Search for the cell housing the specified text and yield its [X, Y] center coordinate. 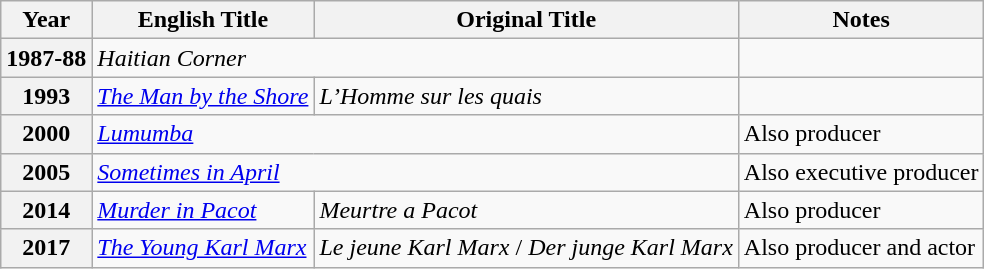
2005 [46, 172]
1993 [46, 96]
2000 [46, 134]
Meurtre a Pacot [526, 210]
The Man by the Shore [203, 96]
Also producer and actor [861, 248]
Sometimes in April [416, 172]
Also executive producer [861, 172]
Haitian Corner [416, 58]
L’Homme sur les quais [526, 96]
Original Title [526, 20]
1987-88 [46, 58]
2014 [46, 210]
Le jeune Karl Marx / Der junge Karl Marx [526, 248]
English Title [203, 20]
2017 [46, 248]
Lumumba [416, 134]
Year [46, 20]
The Young Karl Marx [203, 248]
Murder in Pacot [203, 210]
Notes [861, 20]
